Search for the cell housing the specified text and yield its (x, y) center coordinate. 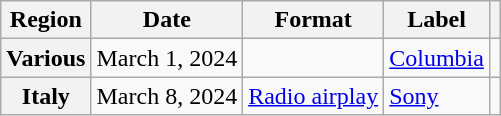
Format (314, 20)
Sony (437, 96)
Radio airplay (314, 96)
Label (437, 20)
Region (46, 20)
Columbia (437, 58)
March 8, 2024 (167, 96)
March 1, 2024 (167, 58)
Date (167, 20)
Various (46, 58)
Italy (46, 96)
